For the text-containing cell, return its midpoint in (X, Y) coordinate format. 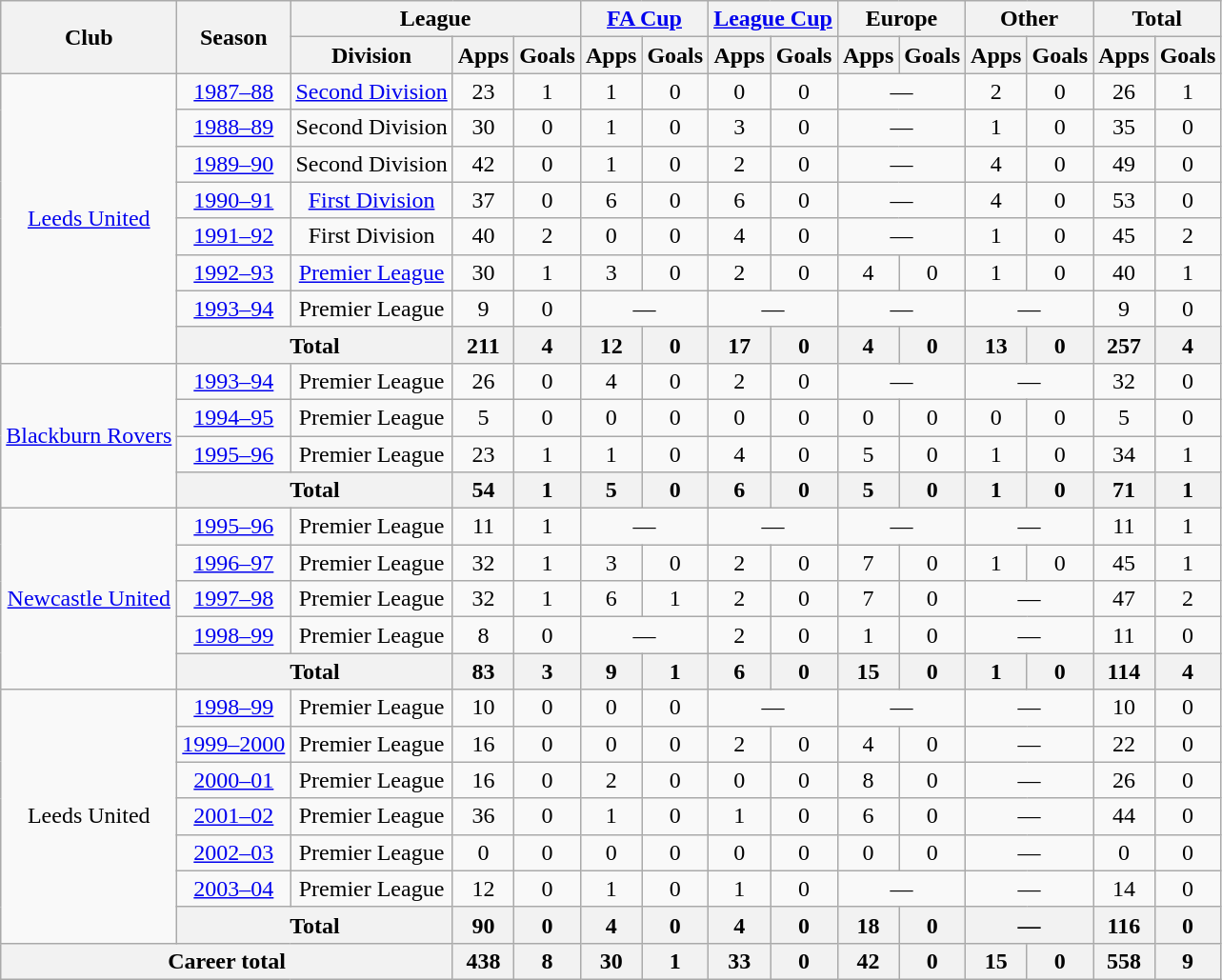
FA Cup (644, 19)
438 (483, 961)
13 (996, 345)
1990–91 (234, 200)
49 (1124, 164)
1991–92 (234, 236)
116 (1124, 925)
2001–02 (234, 816)
17 (739, 345)
Blackburn Rovers (90, 435)
71 (1124, 490)
90 (483, 925)
83 (483, 671)
53 (1124, 200)
36 (483, 816)
1987–88 (234, 91)
Division (371, 55)
558 (1124, 961)
18 (868, 925)
34 (1124, 454)
Europe (901, 19)
League Cup (773, 19)
Career total (227, 961)
54 (483, 490)
1997–98 (234, 599)
2003–04 (234, 889)
League (436, 19)
1992–93 (234, 272)
1988–89 (234, 128)
Newcastle United (90, 599)
14 (1124, 889)
37 (483, 200)
211 (483, 345)
Club (90, 37)
47 (1124, 599)
114 (1124, 671)
1989–90 (234, 164)
Other (1030, 19)
Season (234, 37)
1996–97 (234, 563)
1999–2000 (234, 744)
44 (1124, 816)
2000–01 (234, 780)
257 (1124, 345)
33 (739, 961)
1994–95 (234, 417)
35 (1124, 128)
22 (1124, 744)
2002–03 (234, 852)
